Provide the (X, Y) coordinate of the cell's center where the given text is located.  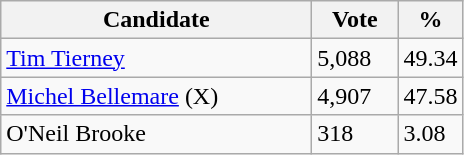
49.34 (430, 58)
4,907 (355, 96)
O'Neil Brooke (156, 134)
47.58 (430, 96)
Tim Tierney (156, 58)
% (430, 20)
5,088 (355, 58)
3.08 (430, 134)
Michel Bellemare (X) (156, 96)
Candidate (156, 20)
318 (355, 134)
Vote (355, 20)
